Provide the [X, Y] coordinate of the cell's center where the given text is located.  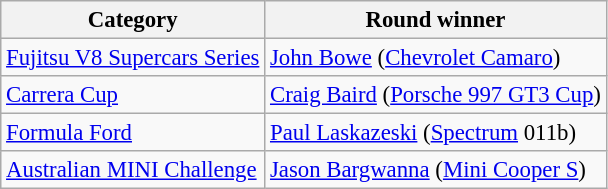
Fujitsu V8 Supercars Series [133, 58]
John Bowe (Chevrolet Camaro) [436, 58]
Paul Laskazeski (Spectrum 011b) [436, 133]
Jason Bargwanna (Mini Cooper S) [436, 170]
Category [133, 20]
Carrera Cup [133, 95]
Round winner [436, 20]
Formula Ford [133, 133]
Craig Baird (Porsche 997 GT3 Cup) [436, 95]
Australian MINI Challenge [133, 170]
